Capture the cell that displays the provided text and extract its (x, y) central coordinate. 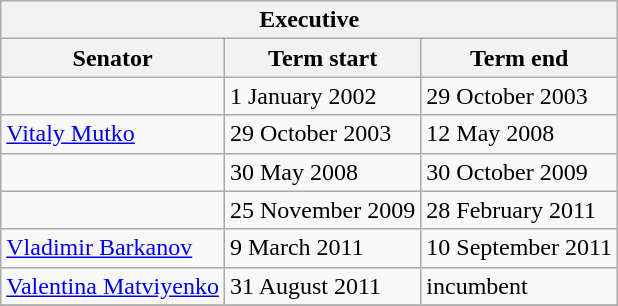
Vladimir Barkanov (113, 248)
25 November 2009 (322, 210)
Term start (322, 58)
31 August 2011 (322, 286)
10 September 2011 (520, 248)
Executive (310, 20)
28 February 2011 (520, 210)
1 January 2002 (322, 96)
Vitaly Mutko (113, 134)
30 May 2008 (322, 172)
12 May 2008 (520, 134)
incumbent (520, 286)
9 March 2011 (322, 248)
Senator (113, 58)
30 October 2009 (520, 172)
Term end (520, 58)
Valentina Matviyenko (113, 286)
